Search for the cell housing the specified text and yield its (x, y) center coordinate. 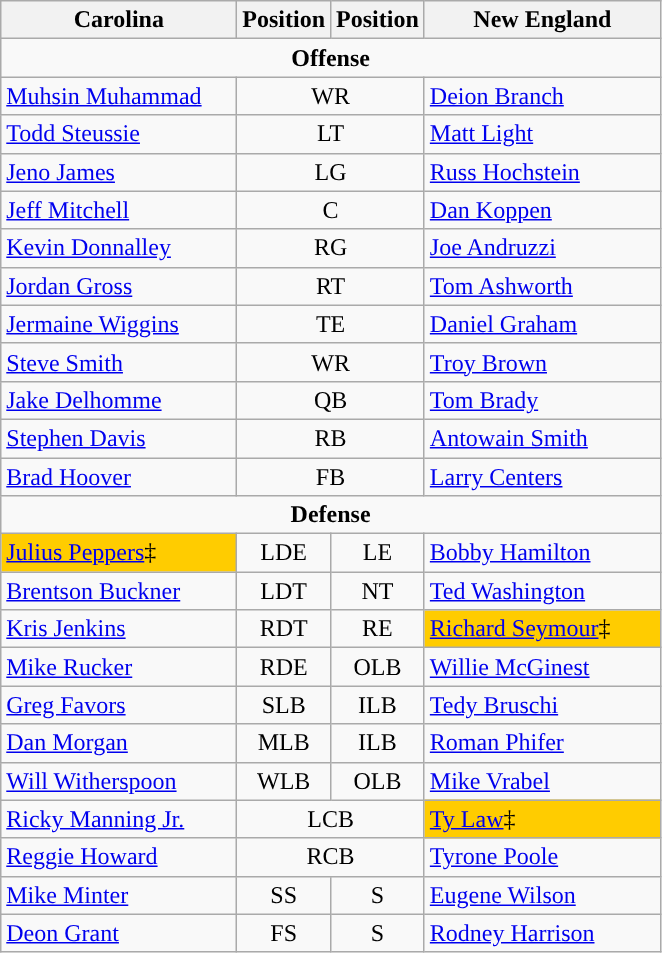
Antowain Smith (542, 438)
Jordan Gross (119, 286)
Larry Centers (542, 477)
Daniel Graham (542, 324)
Tom Ashworth (542, 286)
Tom Brady (542, 400)
FB (331, 477)
LDE (284, 553)
Tyrone Poole (542, 857)
Dan Morgan (119, 743)
Mike Minter (119, 895)
SLB (284, 705)
Deion Branch (542, 96)
Offense (331, 58)
Joe Andruzzi (542, 248)
Mike Vrabel (542, 781)
RE (378, 629)
Troy Brown (542, 362)
Muhsin Muhammad (119, 96)
Jake Delhomme (119, 400)
Brentson Buckner (119, 591)
Willie McGinest (542, 667)
Todd Steussie (119, 134)
RDT (284, 629)
Mike Rucker (119, 667)
Kris Jenkins (119, 629)
Jermaine Wiggins (119, 324)
Dan Koppen (542, 210)
New England (542, 20)
MLB (284, 743)
RG (331, 248)
RT (331, 286)
Matt Light (542, 134)
LE (378, 553)
RCB (331, 857)
LDT (284, 591)
Reggie Howard (119, 857)
TE (331, 324)
Will Witherspoon (119, 781)
Ty Law‡ (542, 819)
Eugene Wilson (542, 895)
LT (331, 134)
Bobby Hamilton (542, 553)
C (331, 210)
Roman Phifer (542, 743)
Kevin Donnalley (119, 248)
LCB (331, 819)
NT (378, 591)
Greg Favors (119, 705)
Richard Seymour‡ (542, 629)
Ricky Manning Jr. (119, 819)
LG (331, 172)
Steve Smith (119, 362)
FS (284, 933)
Russ Hochstein (542, 172)
Defense (331, 515)
Jeno James (119, 172)
Julius Peppers‡ (119, 553)
Ted Washington (542, 591)
Tedy Bruschi (542, 705)
Deon Grant (119, 933)
QB (331, 400)
Stephen Davis (119, 438)
Carolina (119, 20)
Jeff Mitchell (119, 210)
RDE (284, 667)
SS (284, 895)
RB (331, 438)
WLB (284, 781)
Brad Hoover (119, 477)
Rodney Harrison (542, 933)
